Locate the cell with the specified text and output its [X, Y] center coordinate. 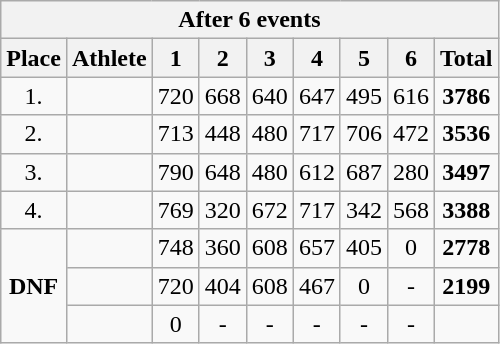
DNF [34, 286]
790 [176, 172]
448 [222, 134]
657 [316, 248]
6 [410, 58]
1. [34, 96]
568 [410, 210]
342 [364, 210]
5 [364, 58]
Place [34, 58]
2199 [467, 286]
668 [222, 96]
612 [316, 172]
Athlete [109, 58]
647 [316, 96]
After 6 events [250, 20]
1 [176, 58]
706 [364, 134]
3786 [467, 96]
Total [467, 58]
2. [34, 134]
472 [410, 134]
769 [176, 210]
360 [222, 248]
616 [410, 96]
4. [34, 210]
672 [270, 210]
687 [364, 172]
320 [222, 210]
3497 [467, 172]
495 [364, 96]
2778 [467, 248]
3536 [467, 134]
280 [410, 172]
713 [176, 134]
467 [316, 286]
405 [364, 248]
640 [270, 96]
648 [222, 172]
2 [222, 58]
404 [222, 286]
3388 [467, 210]
4 [316, 58]
748 [176, 248]
3 [270, 58]
3. [34, 172]
